Extract the [x, y] coordinate from the center of the cell holding the provided text.  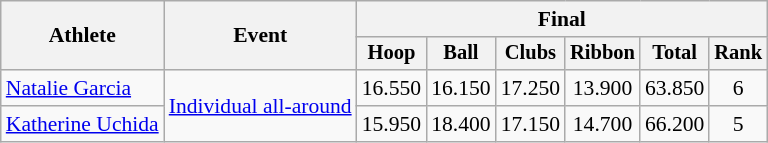
Total [674, 54]
17.250 [530, 88]
66.200 [674, 124]
16.150 [460, 88]
16.550 [392, 88]
17.150 [530, 124]
Clubs [530, 54]
15.950 [392, 124]
6 [738, 88]
Katherine Uchida [82, 124]
Individual all-around [260, 106]
Hoop [392, 54]
14.700 [602, 124]
Rank [738, 54]
Ball [460, 54]
63.850 [674, 88]
Athlete [82, 36]
5 [738, 124]
Natalie Garcia [82, 88]
Final [562, 19]
Ribbon [602, 54]
18.400 [460, 124]
13.900 [602, 88]
Event [260, 36]
